Scan for the cell matching the given text and deliver its (x, y) coordinate at center. 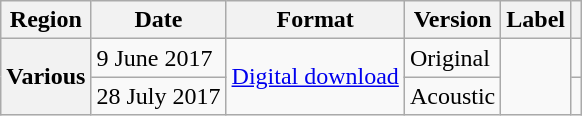
9 June 2017 (158, 58)
Format (315, 20)
Original (452, 58)
Region (46, 20)
Various (46, 77)
Version (452, 20)
Label (536, 20)
Digital download (315, 77)
Acoustic (452, 96)
28 July 2017 (158, 96)
Date (158, 20)
